Return [X, Y] of the center of cell containing provided text 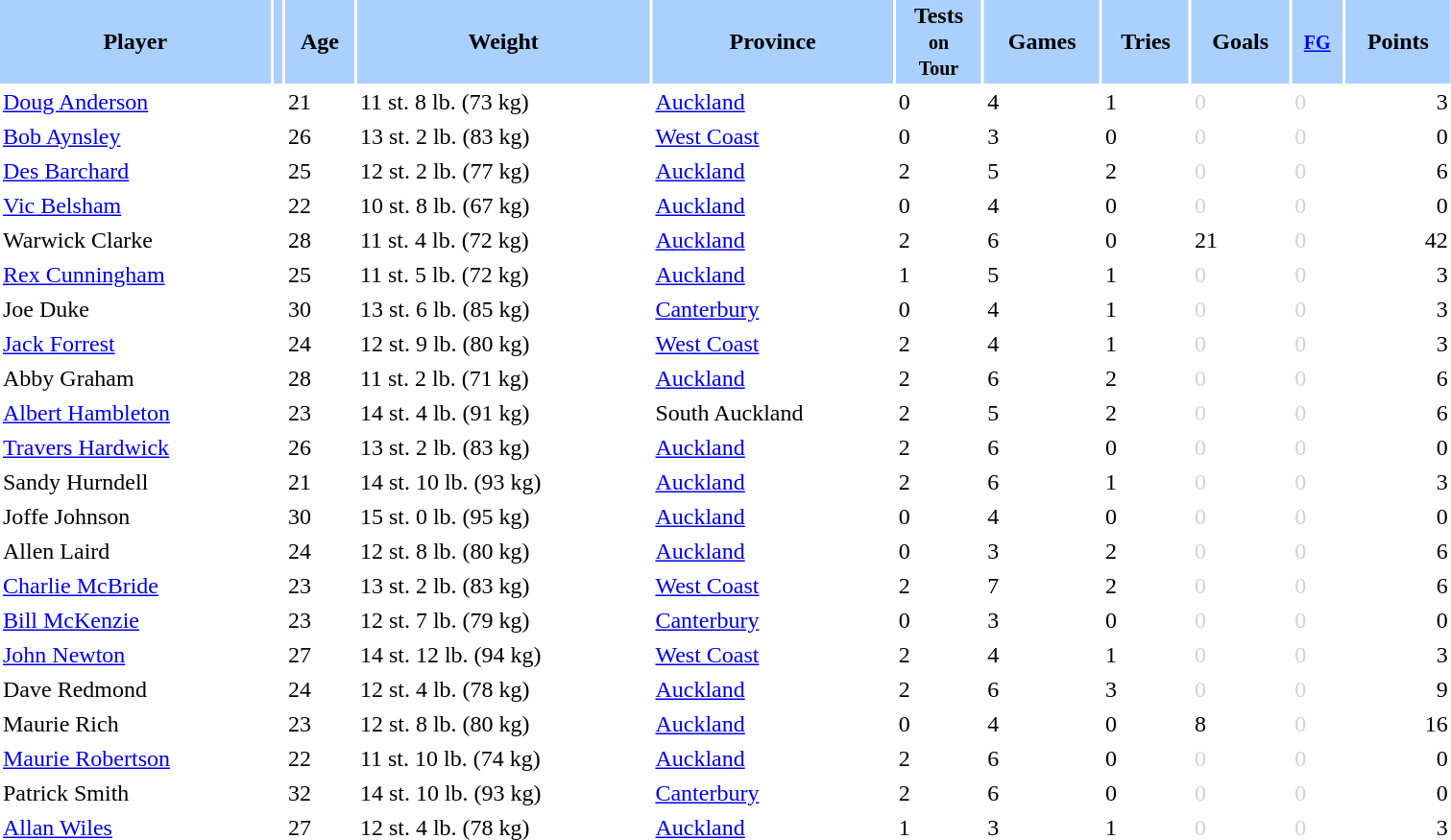
Warwick Clarke [135, 240]
15 st. 0 lb. (95 kg) [503, 516]
Des Barchard [135, 171]
Points [1398, 42]
12 st. 9 lb. (80 kg) [503, 344]
32 [320, 793]
16 [1398, 724]
Tries [1146, 42]
13 st. 6 lb. (85 kg) [503, 309]
Dave Redmond [135, 689]
Charlie McBride [135, 586]
Travers Hardwick [135, 447]
12 st. 2 lb. (77 kg) [503, 171]
11 st. 2 lb. (71 kg) [503, 378]
Province [772, 42]
Rex Cunningham [135, 275]
Vic Belsham [135, 205]
TestsonTour [939, 42]
Games [1042, 42]
11 st. 4 lb. (72 kg) [503, 240]
Sandy Hurndell [135, 482]
Doug Anderson [135, 102]
Bill McKenzie [135, 620]
South Auckland [772, 413]
Bob Aynsley [135, 136]
11 st. 10 lb. (74 kg) [503, 758]
12 st. 7 lb. (79 kg) [503, 620]
Goals [1241, 42]
Maurie Robertson [135, 758]
FG [1318, 42]
9 [1398, 689]
Joffe Johnson [135, 516]
12 st. 4 lb. (78 kg) [503, 689]
Player [135, 42]
10 st. 8 lb. (67 kg) [503, 205]
7 [1042, 586]
Patrick Smith [135, 793]
14 st. 12 lb. (94 kg) [503, 655]
42 [1398, 240]
27 [320, 655]
Albert Hambleton [135, 413]
8 [1241, 724]
John Newton [135, 655]
14 st. 4 lb. (91 kg) [503, 413]
Abby Graham [135, 378]
Weight [503, 42]
Jack Forrest [135, 344]
Age [320, 42]
11 st. 8 lb. (73 kg) [503, 102]
Maurie Rich [135, 724]
11 st. 5 lb. (72 kg) [503, 275]
Joe Duke [135, 309]
Allen Laird [135, 551]
